From the cell containing the given text, extract its center point as (X, Y) coordinate. 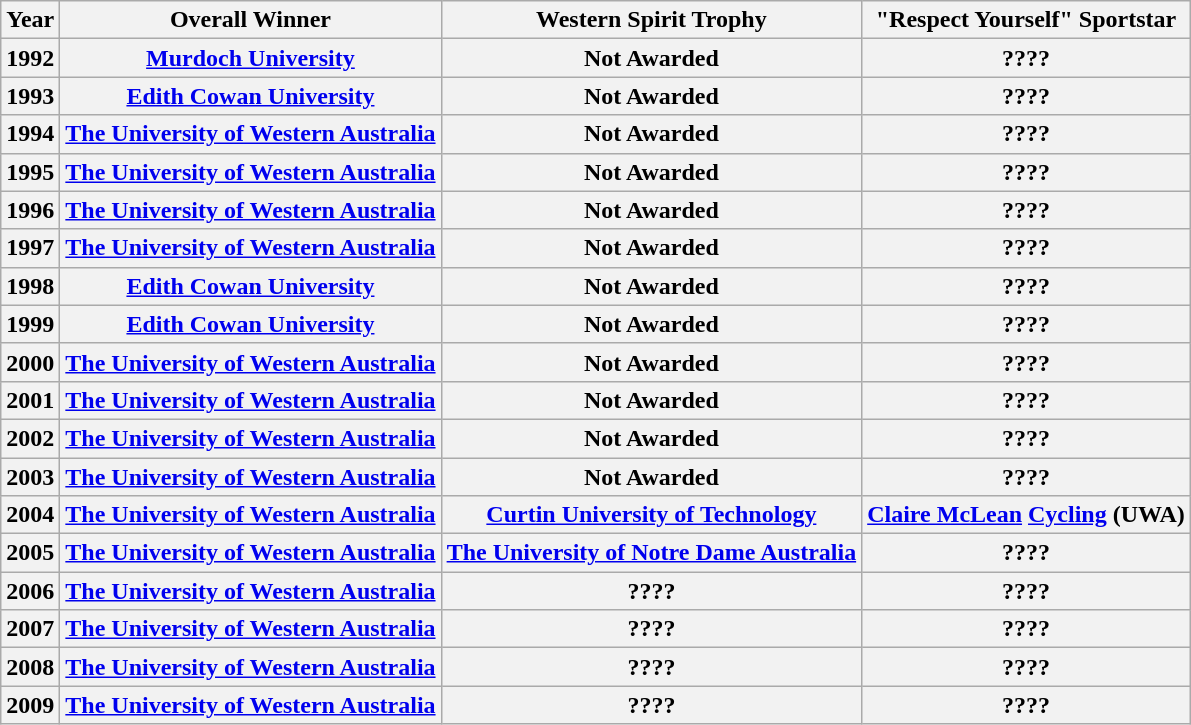
2009 (30, 705)
2005 (30, 553)
Murdoch University (250, 58)
Western Spirit Trophy (652, 20)
Overall Winner (250, 20)
1998 (30, 286)
1999 (30, 324)
1996 (30, 210)
1992 (30, 58)
2001 (30, 400)
Year (30, 20)
Claire McLean Cycling (UWA) (1026, 515)
2008 (30, 667)
2004 (30, 515)
"Respect Yourself" Sportstar (1026, 20)
1994 (30, 134)
1995 (30, 172)
1993 (30, 96)
2007 (30, 629)
2006 (30, 591)
2000 (30, 362)
2002 (30, 438)
Curtin University of Technology (652, 515)
The University of Notre Dame Australia (652, 553)
1997 (30, 248)
2003 (30, 477)
